Extract the [X, Y] coordinate from the center of the cell holding the provided text.  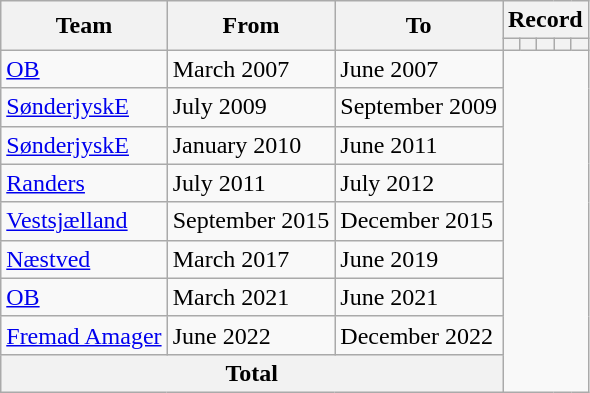
March 2017 [251, 259]
June 2019 [419, 259]
Randers [84, 183]
Fremad Amager [84, 335]
Record [545, 20]
March 2007 [251, 69]
June 2022 [251, 335]
From [251, 26]
Team [84, 26]
To [419, 26]
June 2011 [419, 145]
July 2012 [419, 183]
September 2009 [419, 107]
Næstved [84, 259]
December 2022 [419, 335]
January 2010 [251, 145]
July 2011 [251, 183]
Vestsjælland [84, 221]
June 2007 [419, 69]
Total [252, 373]
December 2015 [419, 221]
March 2021 [251, 297]
July 2009 [251, 107]
September 2015 [251, 221]
June 2021 [419, 297]
